Pinpoint the cell where the given text exists, returning its [x, y] midpoint coordinate. 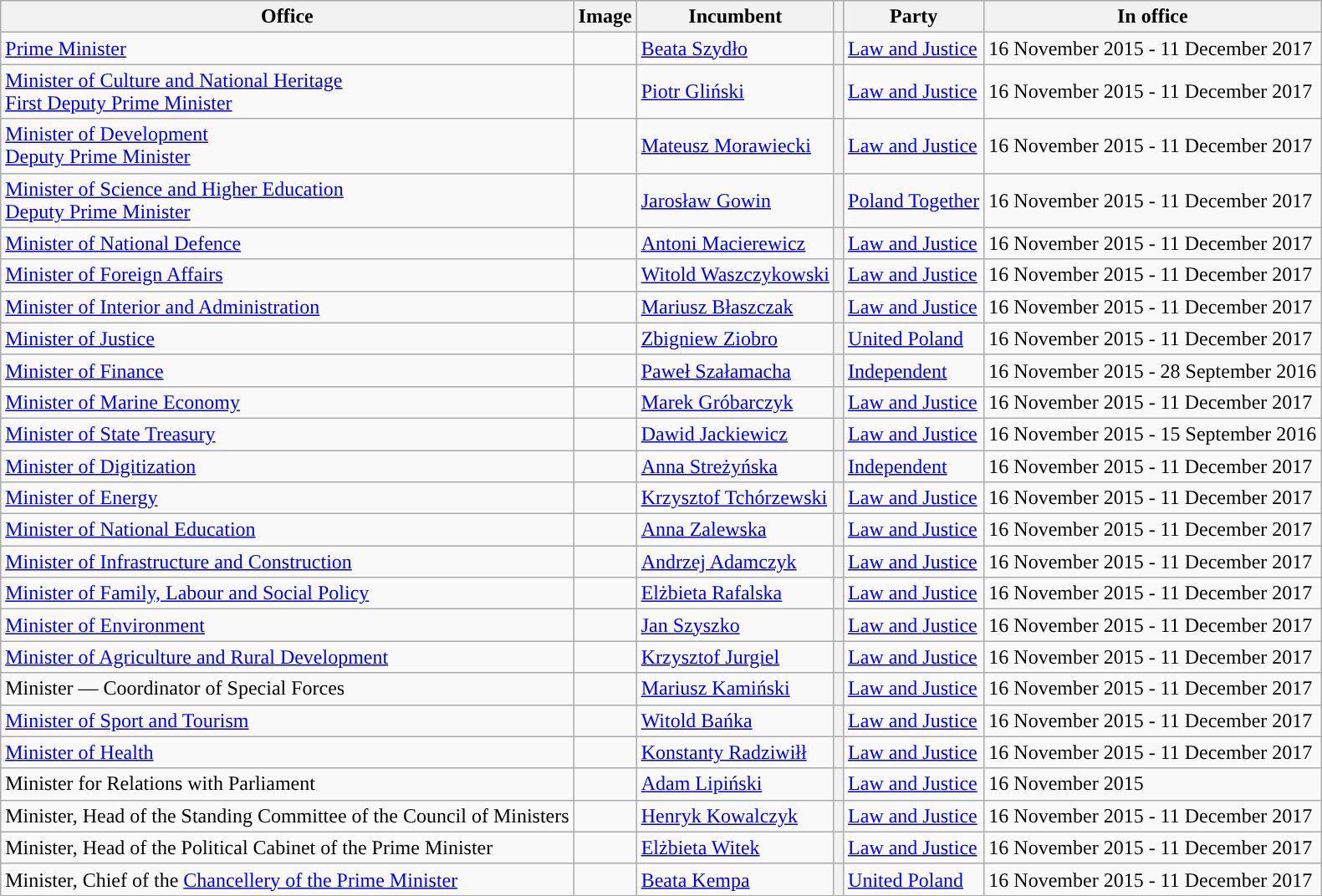
Minister of DevelopmentDeputy Prime Minister [288, 145]
Krzysztof Jurgiel [735, 657]
Minister for Relations with Parliament [288, 784]
Anna Zalewska [735, 530]
Elżbieta Rafalska [735, 593]
Minister of Agriculture and Rural Development [288, 657]
Incumbent [735, 17]
Minister of Energy [288, 498]
16 November 2015 [1152, 784]
Minister of Health [288, 752]
Minister of State Treasury [288, 434]
Elżbieta Witek [735, 848]
Minister, Chief of the Chancellery of the Prime Minister [288, 879]
Minister of Marine Economy [288, 402]
Jarosław Gowin [735, 201]
Mariusz Błaszczak [735, 307]
Anna Streżyńska [735, 466]
Andrzej Adamczyk [735, 562]
16 November 2015 - 15 September 2016 [1152, 434]
Henryk Kowalczyk [735, 816]
Witold Bańka [735, 720]
Paweł Szałamacha [735, 370]
Minister, Head of the Political Cabinet of the Prime Minister [288, 848]
Krzysztof Tchórzewski [735, 498]
Beata Szydło [735, 48]
Dawid Jackiewicz [735, 434]
Minister of Justice [288, 339]
Minister of Interior and Administration [288, 307]
Image [605, 17]
Minister of Family, Labour and Social Policy [288, 593]
Mateusz Morawiecki [735, 145]
Konstanty Radziwiłł [735, 752]
Minister of National Education [288, 530]
Adam Lipiński [735, 784]
Party [914, 17]
In office [1152, 17]
Office [288, 17]
Beata Kempa [735, 879]
Minister of Infrastructure and Construction [288, 562]
Minister, Head of the Standing Committee of the Council of Ministers [288, 816]
Witold Waszczykowski [735, 275]
Minister — Coordinator of Special Forces [288, 689]
Minister of Finance [288, 370]
Jan Szyszko [735, 625]
Minister of Digitization [288, 466]
Minister of Sport and Tourism [288, 720]
16 November 2015 - 28 September 2016 [1152, 370]
Minister of National Defence [288, 243]
Minister of Science and Higher EducationDeputy Prime Minister [288, 201]
Piotr Gliński [735, 92]
Zbigniew Ziobro [735, 339]
Antoni Macierewicz [735, 243]
Marek Gróbarczyk [735, 402]
Mariusz Kamiński [735, 689]
Poland Together [914, 201]
Prime Minister [288, 48]
Minister of Foreign Affairs [288, 275]
Minister of Culture and National HeritageFirst Deputy Prime Minister [288, 92]
Minister of Environment [288, 625]
